Capture the cell that displays the provided text and extract its [X, Y] central coordinate. 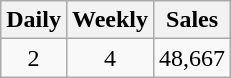
2 [34, 58]
4 [110, 58]
Weekly [110, 20]
48,667 [192, 58]
Daily [34, 20]
Sales [192, 20]
